Determine the (x, y) coordinate at the center of the cell enclosing the given text.  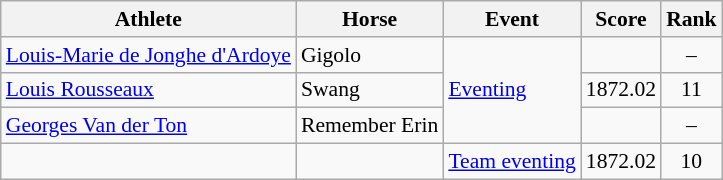
Louis Rousseaux (148, 90)
Horse (370, 19)
Athlete (148, 19)
Georges Van der Ton (148, 126)
Eventing (512, 90)
Louis-Marie de Jonghe d'Ardoye (148, 55)
Remember Erin (370, 126)
Event (512, 19)
Rank (692, 19)
11 (692, 90)
Gigolo (370, 55)
Score (621, 19)
10 (692, 162)
Team eventing (512, 162)
Swang (370, 90)
